Search for the cell housing the specified text and yield its (x, y) center coordinate. 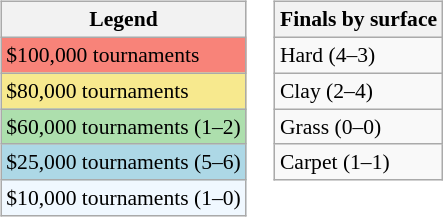
$60,000 tournaments (1–2) (124, 127)
$10,000 tournaments (1–0) (124, 198)
Carpet (1–1) (358, 162)
Hard (4–3) (358, 55)
Grass (0–0) (358, 127)
Clay (2–4) (358, 91)
Finals by surface (358, 20)
$80,000 tournaments (124, 91)
Legend (124, 20)
$100,000 tournaments (124, 55)
$25,000 tournaments (5–6) (124, 162)
